From the cell containing the given text, extract its center point as (X, Y) coordinate. 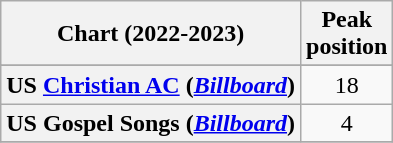
US Gospel Songs (Billboard) (151, 123)
4 (347, 123)
18 (347, 85)
US Christian AC (Billboard) (151, 85)
Chart (2022-2023) (151, 34)
Peakposition (347, 34)
